Output the (x, y) coordinate of the center of the cell containing the given text.  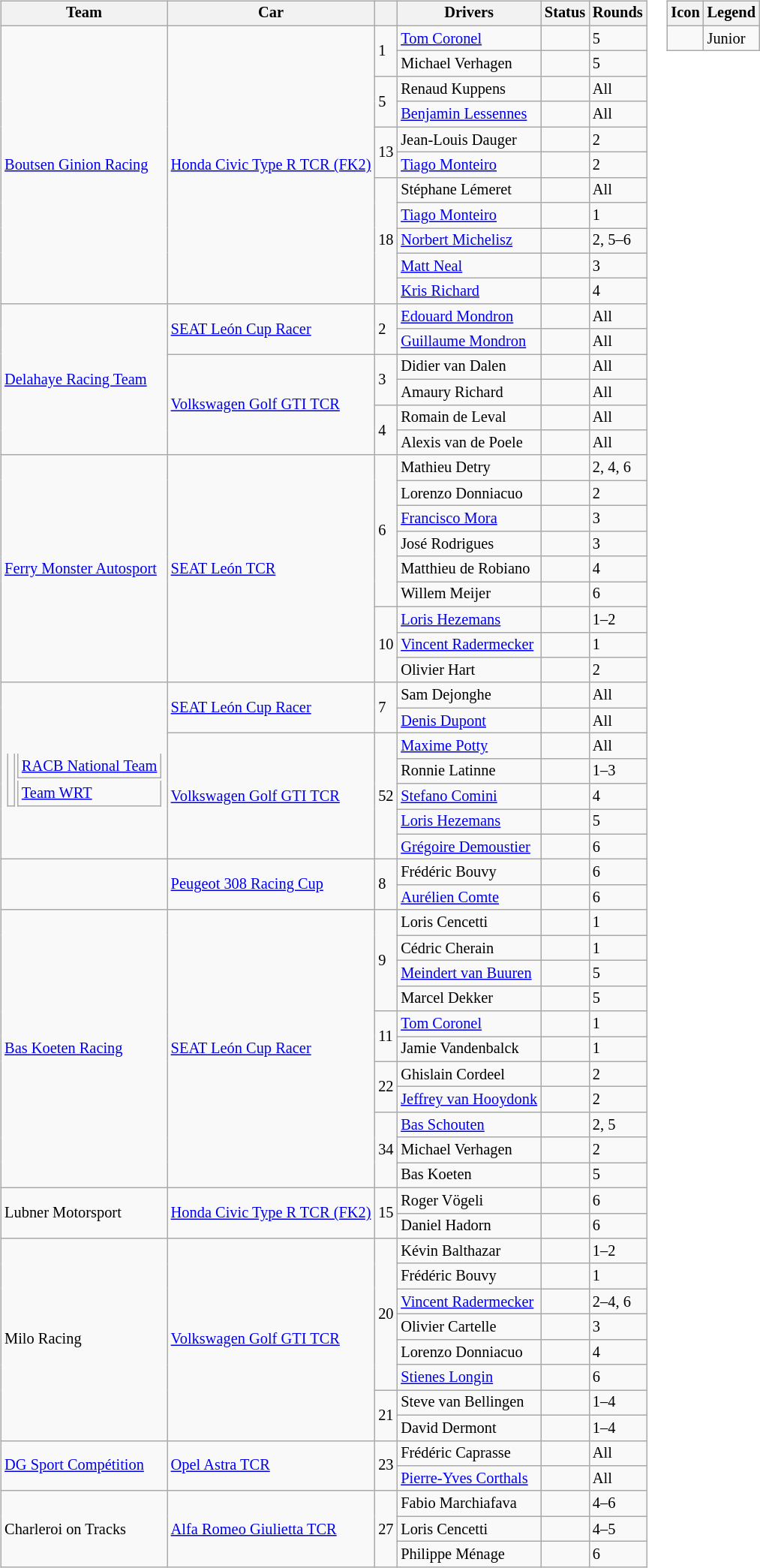
Frédéric Caprasse (469, 1453)
Cédric Cherain (469, 948)
Jamie Vandenbalck (469, 1049)
Francisco Mora (469, 519)
José Rodrigues (469, 543)
SEAT León TCR (272, 569)
Olivier Cartelle (469, 1327)
RACB National Team (89, 766)
Daniel Hadorn (469, 1226)
4–5 (618, 1529)
4–6 (618, 1503)
Lubner Motorsport (84, 1213)
Olivier Hart (469, 670)
10 (386, 644)
Peugeot 308 Racing Cup (272, 884)
11 (386, 1036)
Team WRT (89, 794)
13 (386, 152)
Alexis van de Poele (469, 443)
Sam Dejonghe (469, 695)
Ronnie Latinne (469, 771)
Kévin Balthazar (469, 1251)
Jean-Louis Dauger (469, 140)
Amaury Richard (469, 392)
27 (386, 1528)
Kris Richard (469, 291)
Rounds (618, 14)
8 (386, 884)
Bas Schouten (469, 1125)
Junior (731, 38)
2, 4, 6 (618, 468)
Denis Dupont (469, 721)
David Dermont (469, 1428)
Pierre-Yves Corthals (469, 1479)
Alfa Romeo Giulietta TCR (272, 1528)
Romain de Leval (469, 417)
52 (386, 796)
Delahaye Racing Team (84, 380)
Marcel Dekker (469, 998)
20 (386, 1314)
2, 5 (618, 1125)
Opel Astra TCR (272, 1465)
Bas Koeten Racing (84, 1049)
Roger Vögeli (469, 1200)
15 (386, 1213)
Fabio Marchiafava (469, 1503)
Matthieu de Robiano (469, 569)
Stéphane Lémeret (469, 190)
18 (386, 240)
Renaud Kuppens (469, 89)
Boutsen Ginion Racing (84, 164)
Willem Meijer (469, 594)
1–3 (618, 771)
Ghislain Cordeel (469, 1074)
9 (386, 961)
Didier van Dalen (469, 367)
23 (386, 1465)
Bas Koeten (469, 1175)
Drivers (469, 14)
Stefano Comini (469, 796)
Charleroi on Tracks (84, 1528)
Legend (731, 14)
Meindert van Buuren (469, 974)
Mathieu Detry (469, 468)
2–4, 6 (618, 1302)
Maxime Potty (469, 746)
Aurélien Comte (469, 898)
Benjamin Lessennes (469, 114)
Milo Racing (84, 1339)
Norbert Michelisz (469, 241)
Car (272, 14)
Jeffrey van Hooydonk (469, 1100)
Philippe Ménage (469, 1554)
Matt Neal (469, 266)
Icon (685, 14)
Guillaume Mondron (469, 342)
22 (386, 1087)
DG Sport Compétition (84, 1465)
34 (386, 1150)
Team (84, 14)
7 (386, 707)
Steve van Bellingen (469, 1403)
Status (565, 14)
Stienes Longin (469, 1377)
Edouard Mondron (469, 317)
21 (386, 1416)
2, 5–6 (618, 241)
Grégoire Demoustier (469, 847)
Ferry Monster Autosport (84, 569)
RACB National Team Team WRT (84, 771)
